Return the (X, Y) coordinate for the center point of the cell that contains the specified text.  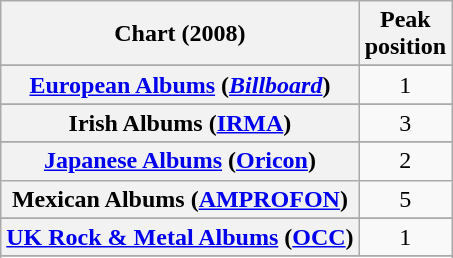
Irish Albums (IRMA) (180, 123)
3 (405, 123)
Chart (2008) (180, 34)
UK Rock & Metal Albums (OCC) (180, 237)
European Albums (Billboard) (180, 85)
Japanese Albums (Oricon) (180, 161)
Peakposition (405, 34)
2 (405, 161)
5 (405, 199)
Mexican Albums (AMPROFON) (180, 199)
